Locate the cell with the specified text and output its [x, y] center coordinate. 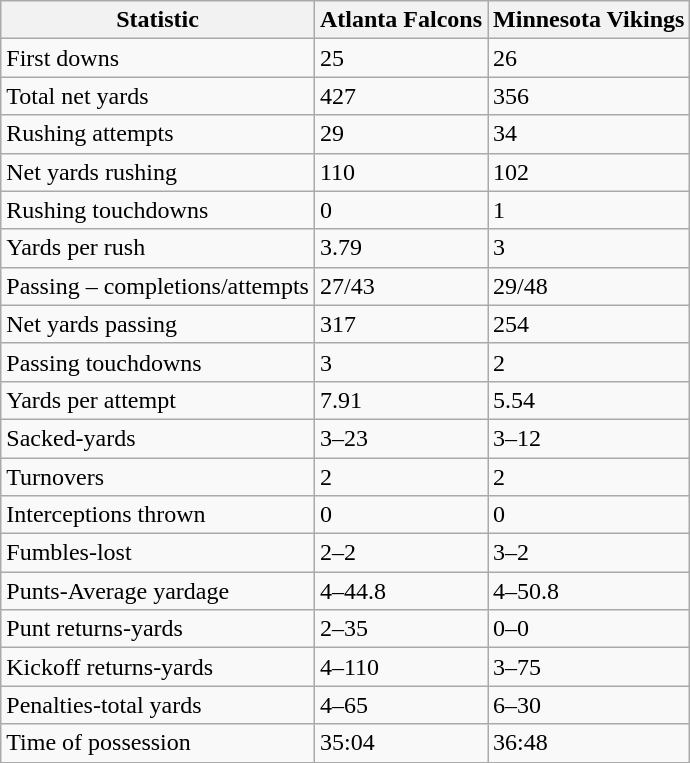
Penalties-total yards [158, 705]
254 [589, 324]
3–12 [589, 438]
3.79 [400, 248]
34 [589, 134]
Passing touchdowns [158, 362]
110 [400, 172]
29 [400, 134]
4–65 [400, 705]
1 [589, 210]
3–23 [400, 438]
Rushing touchdowns [158, 210]
Sacked-yards [158, 438]
4–44.8 [400, 591]
Net yards rushing [158, 172]
4–50.8 [589, 591]
Atlanta Falcons [400, 20]
Interceptions thrown [158, 515]
Punts-Average yardage [158, 591]
Punt returns-yards [158, 629]
Fumbles-lost [158, 553]
5.54 [589, 400]
Turnovers [158, 477]
6–30 [589, 705]
7.91 [400, 400]
29/48 [589, 286]
Rushing attempts [158, 134]
0–0 [589, 629]
3–2 [589, 553]
36:48 [589, 743]
317 [400, 324]
Total net yards [158, 96]
Yards per attempt [158, 400]
Yards per rush [158, 248]
25 [400, 58]
2–2 [400, 553]
102 [589, 172]
35:04 [400, 743]
2–35 [400, 629]
356 [589, 96]
26 [589, 58]
Passing – completions/attempts [158, 286]
Minnesota Vikings [589, 20]
427 [400, 96]
3–75 [589, 667]
4–110 [400, 667]
Time of possession [158, 743]
Kickoff returns-yards [158, 667]
First downs [158, 58]
Net yards passing [158, 324]
Statistic [158, 20]
27/43 [400, 286]
